Provide the (x, y) coordinate of the cell's center where the given text is located.  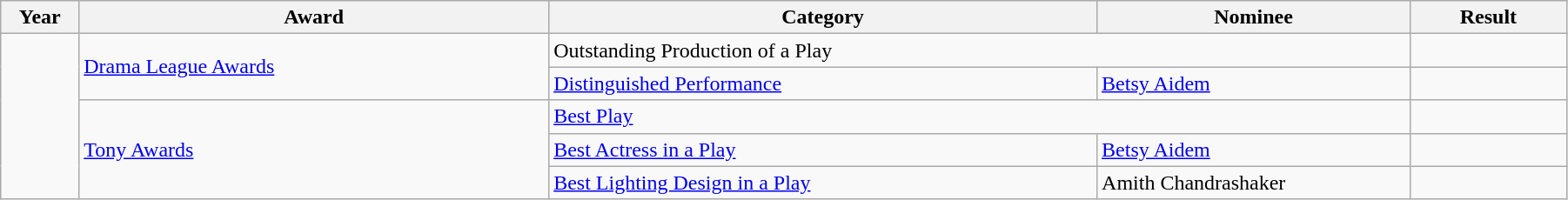
Result (1488, 17)
Outstanding Production of a Play (980, 50)
Year (40, 17)
Category (823, 17)
Nominee (1254, 17)
Tony Awards (314, 150)
Amith Chandrashaker (1254, 183)
Best Actress in a Play (823, 150)
Drama League Awards (314, 67)
Award (314, 17)
Distinguished Performance (823, 83)
Best Lighting Design in a Play (823, 183)
Best Play (980, 117)
